Identify which cell holds the provided text, then report its [x, y] central coordinate. 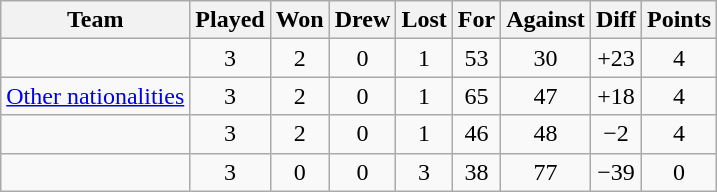
53 [476, 58]
+18 [616, 96]
48 [546, 134]
Against [546, 20]
Played [230, 20]
30 [546, 58]
−39 [616, 172]
+23 [616, 58]
Won [300, 20]
Diff [616, 20]
38 [476, 172]
47 [546, 96]
77 [546, 172]
−2 [616, 134]
65 [476, 96]
46 [476, 134]
Other nationalities [96, 96]
Team [96, 20]
Drew [362, 20]
Lost [424, 20]
Points [678, 20]
For [476, 20]
